Output the (X, Y) coordinate of the center of the cell containing the given text.  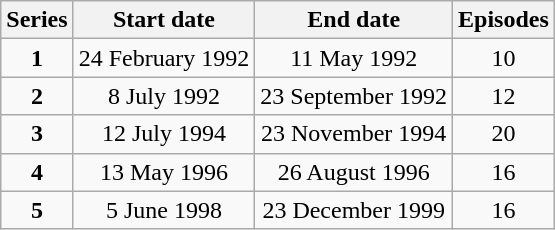
26 August 1996 (354, 172)
23 September 1992 (354, 96)
20 (504, 134)
10 (504, 58)
11 May 1992 (354, 58)
23 November 1994 (354, 134)
12 (504, 96)
8 July 1992 (164, 96)
23 December 1999 (354, 210)
3 (37, 134)
Series (37, 20)
5 (37, 210)
1 (37, 58)
2 (37, 96)
4 (37, 172)
Episodes (504, 20)
5 June 1998 (164, 210)
End date (354, 20)
Start date (164, 20)
24 February 1992 (164, 58)
13 May 1996 (164, 172)
12 July 1994 (164, 134)
